Return the [X, Y] coordinate for the center point of the cell that contains the specified text.  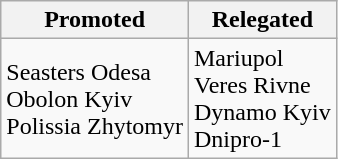
Seasters OdesaObolon KyivPolissia Zhytomyr [95, 98]
Relegated [262, 20]
MariupolVeres RivneDynamo Kyiv Dnipro-1 [262, 98]
Promoted [95, 20]
